From the cell containing the given text, extract its center point as [x, y] coordinate. 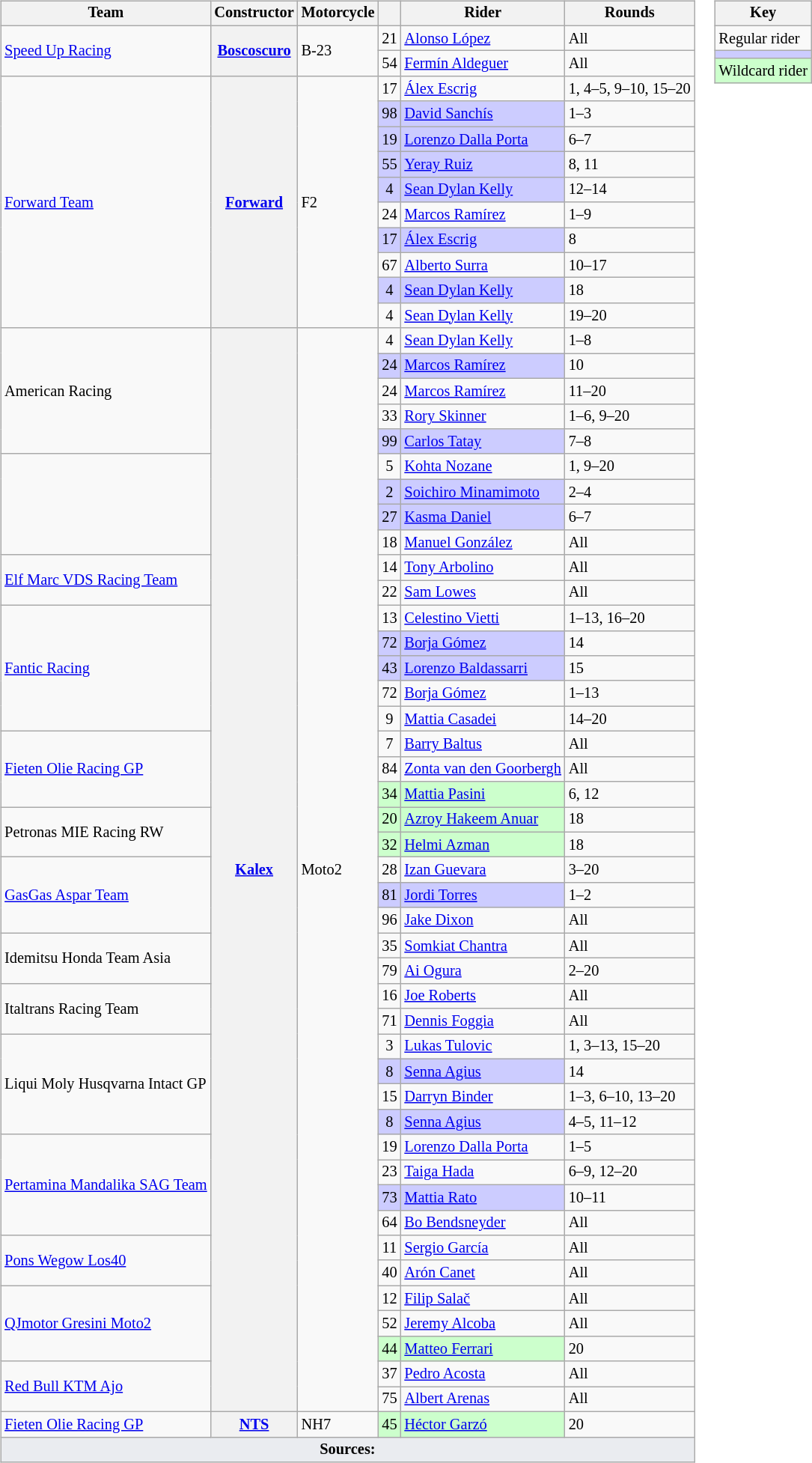
Jeremy Alcoba [482, 1324]
Tony Arbolino [482, 568]
Filip Salač [482, 1298]
Helmi Azman [482, 845]
Pedro Acosta [482, 1374]
NH7 [338, 1424]
12 [389, 1298]
79 [389, 971]
22 [389, 593]
Arón Canet [482, 1273]
Fantic Racing [106, 668]
Carlos Tatay [482, 442]
Matteo Ferrari [482, 1348]
American Racing [106, 391]
54 [389, 64]
64 [389, 1223]
GasGas Aspar Team [106, 895]
Italtrans Racing Team [106, 1008]
NTS [254, 1424]
2 [389, 492]
8, 11 [630, 165]
Joe Roberts [482, 996]
33 [389, 416]
Alberto Surra [482, 265]
2–20 [630, 971]
David Sanchís [482, 114]
Constructor [254, 13]
37 [389, 1374]
1–3, 6–10, 13–20 [630, 1097]
99 [389, 442]
2–4 [630, 492]
Lorenzo Baldassarri [482, 669]
9 [389, 719]
1–9 [630, 215]
14–20 [630, 719]
73 [389, 1197]
Speed Up Racing [106, 51]
Soichiro Minamimoto [482, 492]
67 [389, 265]
Mattia Pasini [482, 794]
Moto2 [338, 870]
4–5, 11–12 [630, 1122]
13 [389, 618]
Sam Lowes [482, 593]
Fermín Aldeguer [482, 64]
75 [389, 1399]
Team [106, 13]
52 [389, 1324]
6, 12 [630, 794]
5 [389, 466]
Jake Dixon [482, 920]
3 [389, 1047]
1–8 [630, 341]
1–13 [630, 693]
Rider [482, 13]
Petronas MIE Racing RW [106, 833]
Kohta Nozane [482, 466]
Ai Ogura [482, 971]
11 [389, 1248]
40 [389, 1273]
QJmotor Gresini Moto2 [106, 1324]
Motorcycle [338, 13]
Regular rider [763, 38]
Boscoscuro [254, 51]
Dennis Foggia [482, 1021]
44 [389, 1348]
55 [389, 165]
Héctor Garzó [482, 1424]
84 [389, 769]
12–14 [630, 189]
Idemitsu Honda Team Asia [106, 958]
10–17 [630, 265]
Kasma Daniel [482, 517]
28 [389, 870]
1–13, 16–20 [630, 618]
27 [389, 517]
Wildcard rider [763, 71]
B-23 [338, 51]
Key [763, 13]
Azroy Hakeem Anuar [482, 820]
16 [389, 996]
1, 4–5, 9–10, 15–20 [630, 89]
34 [389, 794]
Barry Baltus [482, 744]
Alonso López [482, 38]
Yeray Ruiz [482, 165]
35 [389, 946]
1–5 [630, 1147]
Taiga Hada [482, 1172]
1–2 [630, 895]
45 [389, 1424]
Forward [254, 202]
Izan Guevara [482, 870]
21 [389, 38]
Sources: [347, 1450]
10–11 [630, 1197]
81 [389, 895]
Kalex [254, 870]
Jordi Torres [482, 895]
Liqui Moly Husqvarna Intact GP [106, 1084]
3–20 [630, 870]
10 [630, 366]
7 [389, 744]
Forward Team [106, 202]
43 [389, 669]
Rounds [630, 13]
Sergio García [482, 1248]
23 [389, 1172]
1–6, 9–20 [630, 416]
6–9, 12–20 [630, 1172]
96 [389, 920]
Pertamina Mandalika SAG Team [106, 1184]
Pons Wegow Los40 [106, 1261]
1–3 [630, 114]
7–8 [630, 442]
11–20 [630, 391]
Mattia Rato [482, 1197]
Bo Bendsneyder [482, 1223]
98 [389, 114]
71 [389, 1021]
Lukas Tulovic [482, 1047]
19–20 [630, 316]
Red Bull KTM Ajo [106, 1387]
Elf Marc VDS Racing Team [106, 580]
Mattia Casadei [482, 719]
Darryn Binder [482, 1097]
Somkiat Chantra [482, 946]
1, 9–20 [630, 466]
Rory Skinner [482, 416]
Albert Arenas [482, 1399]
F2 [338, 202]
32 [389, 845]
Zonta van den Goorbergh [482, 769]
Celestino Vietti [482, 618]
1, 3–13, 15–20 [630, 1047]
Manuel González [482, 542]
